Locate the cell with the specified text and output its [x, y] center coordinate. 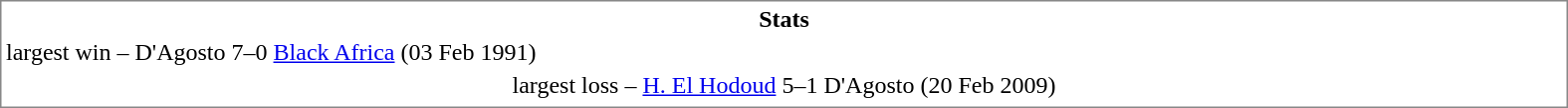
largest win – D'Agosto 7–0 Black Africa (03 Feb 1991) [784, 53]
largest loss – H. El Hodoud 5–1 D'Agosto (20 Feb 2009) [784, 85]
Stats [784, 19]
